Search for the cell housing the specified text and yield its [x, y] center coordinate. 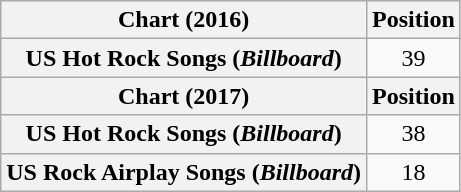
18 [414, 172]
Chart (2017) [184, 96]
39 [414, 58]
38 [414, 134]
Chart (2016) [184, 20]
US Rock Airplay Songs (Billboard) [184, 172]
